Search for the cell housing the specified text and yield its (x, y) center coordinate. 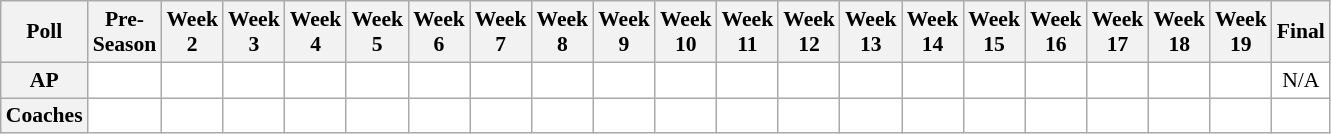
Poll (44, 32)
Week16 (1056, 32)
Week3 (254, 32)
Week18 (1179, 32)
Week11 (748, 32)
Week15 (994, 32)
N/A (1301, 80)
Week9 (624, 32)
Week14 (933, 32)
Week4 (316, 32)
Week7 (501, 32)
Week8 (562, 32)
Final (1301, 32)
Week12 (809, 32)
AP (44, 80)
Pre-Season (125, 32)
Week19 (1241, 32)
Week13 (871, 32)
Coaches (44, 116)
Week2 (192, 32)
Week17 (1118, 32)
Week6 (439, 32)
Week10 (686, 32)
Week5 (377, 32)
